Search for the cell housing the specified text and yield its (X, Y) center coordinate. 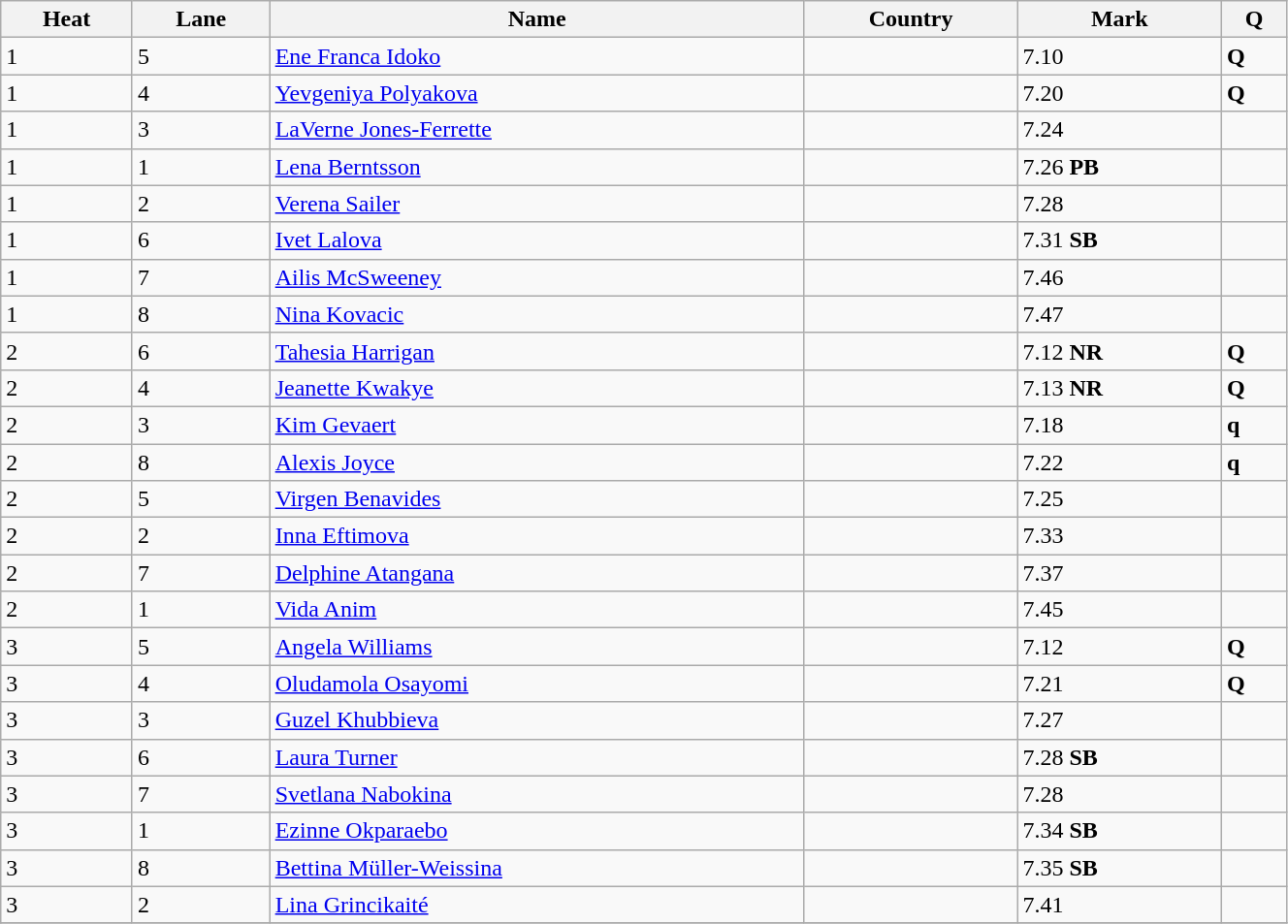
7.26 PB (1119, 167)
7.33 (1119, 536)
7.46 (1119, 277)
7.34 SB (1119, 831)
Mark (1119, 19)
LaVerne Jones-Ferrette (537, 130)
7.22 (1119, 462)
Jeanette Kwakye (537, 388)
Lane (201, 19)
Country (911, 19)
Vida Anim (537, 610)
7.21 (1119, 684)
7.41 (1119, 905)
Nina Kovacic (537, 314)
Ailis McSweeney (537, 277)
Delphine Atangana (537, 573)
Heat (67, 19)
7.28 SB (1119, 757)
Lena Berntsson (537, 167)
Alexis Joyce (537, 462)
Inna Eftimova (537, 536)
Ivet Lalova (537, 240)
7.24 (1119, 130)
Lina Grincikaité (537, 905)
Name (537, 19)
7.27 (1119, 720)
Ene Franca Idoko (537, 56)
Oludamola Osayomi (537, 684)
Tahesia Harrigan (537, 351)
7.18 (1119, 425)
7.35 SB (1119, 868)
Kim Gevaert (537, 425)
Svetlana Nabokina (537, 794)
7.12 (1119, 647)
7.37 (1119, 573)
7.10 (1119, 56)
7.20 (1119, 93)
7.12 NR (1119, 351)
7.13 NR (1119, 388)
7.25 (1119, 499)
Yevgeniya Polyakova (537, 93)
7.47 (1119, 314)
Virgen Benavides (537, 499)
7.31 SB (1119, 240)
Guzel Khubbieva (537, 720)
7.45 (1119, 610)
Laura Turner (537, 757)
Bettina Müller-Weissina (537, 868)
Angela Williams (537, 647)
Ezinne Okparaebo (537, 831)
Verena Sailer (537, 204)
